Locate the cell with the specified text and output its (X, Y) center coordinate. 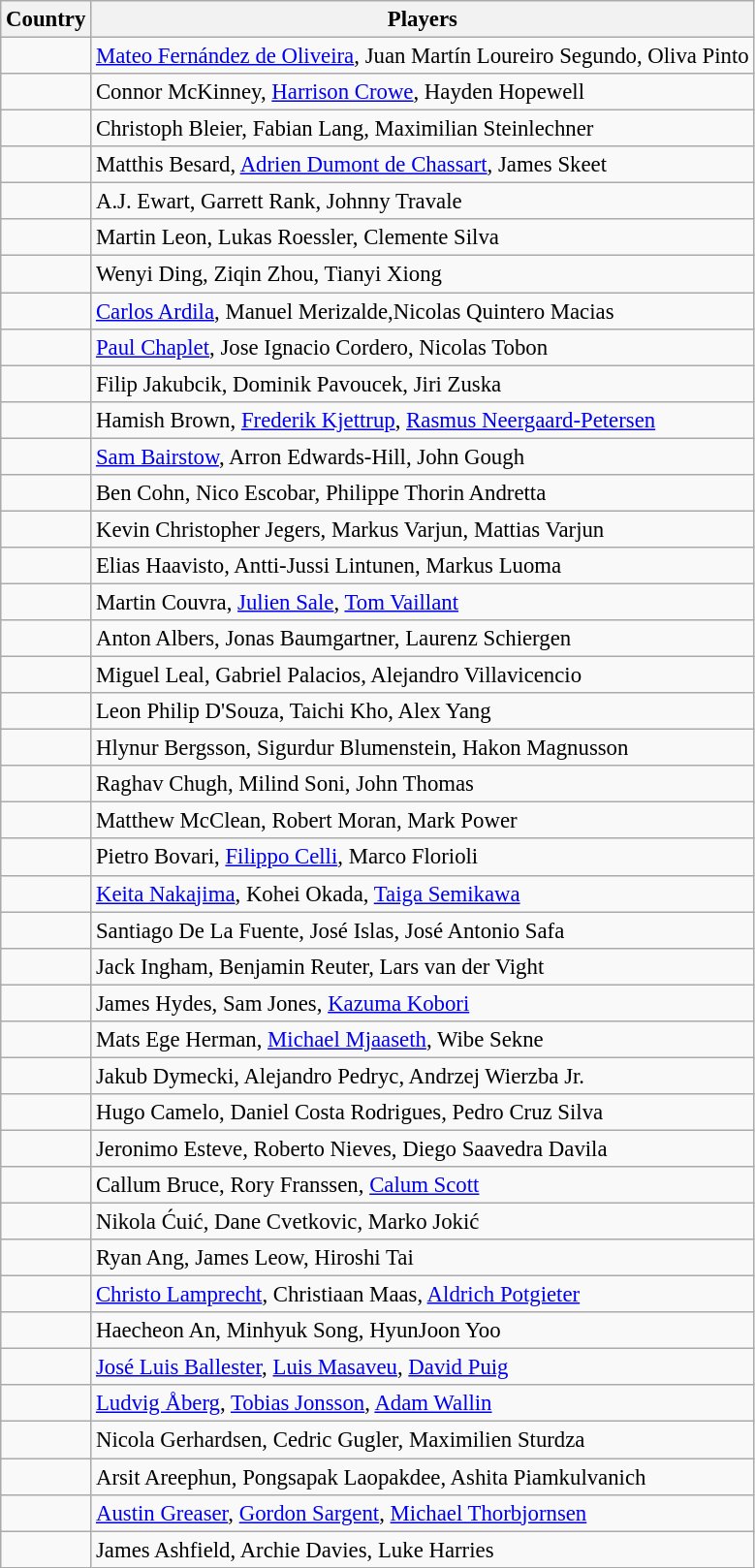
Nikola Ćuić, Dane Cvetkovic, Marko Jokić (423, 1222)
Elias Haavisto, Antti-Jussi Lintunen, Markus Luoma (423, 566)
Wenyi Ding, Ziqin Zhou, Tianyi Xiong (423, 274)
Connor McKinney, Harrison Crowe, Hayden Hopewell (423, 92)
Filip Jakubcik, Dominik Pavoucek, Jiri Zuska (423, 384)
Miguel Leal, Gabriel Palacios, Alejandro Villavicencio (423, 675)
Sam Bairstow, Arron Edwards-Hill, John Gough (423, 456)
Martin Couvra, Julien Sale, Tom Vaillant (423, 602)
José Luis Ballester, Luis Masaveu, David Puig (423, 1367)
Raghav Chugh, Milind Soni, John Thomas (423, 784)
Ryan Ang, James Leow, Hiroshi Tai (423, 1258)
Jeronimo Esteve, Roberto Nieves, Diego Saavedra Davila (423, 1148)
Nicola Gerhardsen, Cedric Gugler, Maximilien Sturdza (423, 1440)
Ben Cohn, Nico Escobar, Philippe Thorin Andretta (423, 493)
Hamish Brown, Frederik Kjettrup, Rasmus Neergaard-Petersen (423, 420)
Christo Lamprecht, Christiaan Maas, Aldrich Potgieter (423, 1295)
James Hydes, Sam Jones, Kazuma Kobori (423, 1003)
Arsit Areephun, Pongsapak Laopakdee, Ashita Piamkulvanich (423, 1477)
Matthis Besard, Adrien Dumont de Chassart, James Skeet (423, 165)
Carlos Ardila, Manuel Merizalde,Nicolas Quintero Macias (423, 311)
Mats Ege Herman, Michael Mjaaseth, Wibe Sekne (423, 1040)
Hlynur Bergsson, Sigurdur Blumenstein, Hakon Magnusson (423, 748)
Leon Philip D'Souza, Taichi Kho, Alex Yang (423, 711)
Ludvig Åberg, Tobias Jonsson, Adam Wallin (423, 1404)
Matthew McClean, Robert Moran, Mark Power (423, 821)
Callum Bruce, Rory Franssen, Calum Scott (423, 1185)
Paul Chaplet, Jose Ignacio Cordero, Nicolas Tobon (423, 347)
Anton Albers, Jonas Baumgartner, Laurenz Schiergen (423, 639)
Martin Leon, Lukas Roessler, Clemente Silva (423, 237)
Mateo Fernández de Oliveira, Juan Martín Loureiro Segundo, Oliva Pinto (423, 56)
Keita Nakajima, Kohei Okada, Taiga Semikawa (423, 894)
Kevin Christopher Jegers, Markus Varjun, Mattias Varjun (423, 529)
Players (423, 19)
Pietro Bovari, Filippo Celli, Marco Florioli (423, 858)
Hugo Camelo, Daniel Costa Rodrigues, Pedro Cruz Silva (423, 1113)
Christoph Bleier, Fabian Lang, Maximilian Steinlechner (423, 129)
Austin Greaser, Gordon Sargent, Michael Thorbjornsen (423, 1513)
Jack Ingham, Benjamin Reuter, Lars van der Vight (423, 966)
Haecheon An, Minhyuk Song, HyunJoon Yoo (423, 1331)
Country (47, 19)
Jakub Dymecki, Alejandro Pedryc, Andrzej Wierzba Jr. (423, 1076)
Santiago De La Fuente, José Islas, José Antonio Safa (423, 930)
A.J. Ewart, Garrett Rank, Johnny Travale (423, 202)
James Ashfield, Archie Davies, Luke Harries (423, 1550)
